Find where the given text appears and provide that cell's center as [x, y] coordinate. 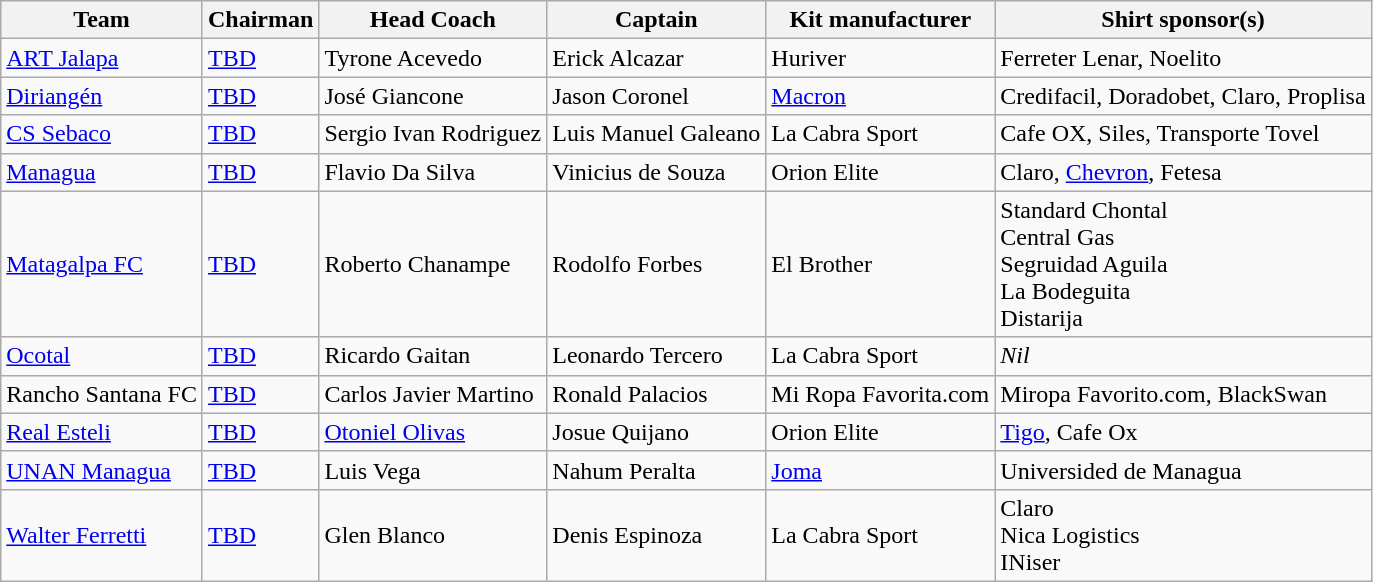
José Giancone [433, 96]
Head Coach [433, 20]
Ferreter Lenar, Noelito [1183, 58]
Tyrone Acevedo [433, 58]
Jason Coronel [656, 96]
Rodolfo Forbes [656, 264]
CS Sebaco [102, 134]
Glen Blanco [433, 535]
Miropa Favorito.com, BlackSwan [1183, 394]
Otoniel Olivas [433, 432]
Erick Alcazar [656, 58]
Team [102, 20]
Sergio Ivan Rodriguez [433, 134]
Ricardo Gaitan [433, 356]
Real Esteli [102, 432]
Mi Ropa Favorita.com [880, 394]
Tigo, Cafe Ox [1183, 432]
Captain [656, 20]
Shirt sponsor(s) [1183, 20]
Claro Nica Logistics INiser [1183, 535]
Vinicius de Souza [656, 172]
Ronald Palacios [656, 394]
Managua [102, 172]
Standard Chontal Central Gas Segruidad Aguila La Bodeguita Distarija [1183, 264]
Leonardo Tercero [656, 356]
Roberto Chanampe [433, 264]
ART Jalapa [102, 58]
Cafe OX, Siles, Transporte Tovel [1183, 134]
Ocotal [102, 356]
Kit manufacturer [880, 20]
Josue Quijano [656, 432]
Luis Manuel Galeano [656, 134]
Huriver [880, 58]
Claro, Chevron, Fetesa [1183, 172]
Walter Ferretti [102, 535]
Flavio Da Silva [433, 172]
Rancho Santana FC [102, 394]
Nil [1183, 356]
Matagalpa FC [102, 264]
Nahum Peralta [656, 470]
Diriangén [102, 96]
Denis Espinoza [656, 535]
Chairman [260, 20]
Macron [880, 96]
Luis Vega [433, 470]
Credifacil, Doradobet, Claro, Proplisa [1183, 96]
El Brother [880, 264]
Joma [880, 470]
UNAN Managua [102, 470]
Carlos Javier Martino [433, 394]
Universided de Managua [1183, 470]
